Scan for the cell matching the given text and deliver its [x, y] coordinate at center. 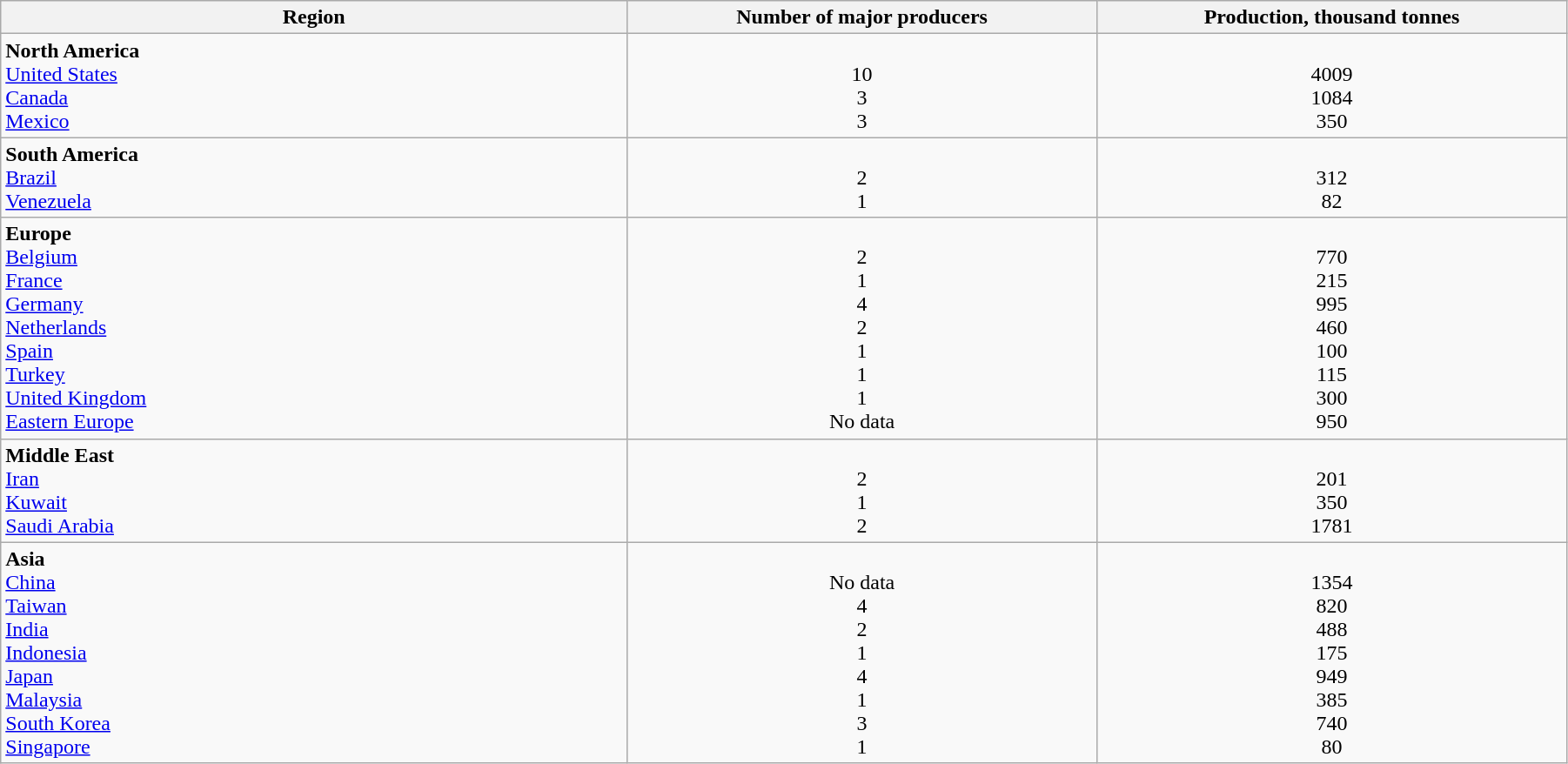
Middle EastIranKuwaitSaudi Arabia [314, 491]
Production, thousand tonnes [1332, 17]
AsiaChinaTaiwanIndiaIndonesiaJapanMalaysiaSouth KoreaSingapore [314, 653]
EuropeBelgiumFranceGermanyNetherlandsSpainTurkeyUnited KingdomEastern Europe [314, 328]
North AmericaUnited StatesCanadaMexico [314, 85]
21 [862, 178]
1033 [862, 85]
40091084350 [1332, 85]
Number of major producers [862, 17]
770215995460100115300950 [1332, 328]
135482048817594938574080 [1332, 653]
Region [314, 17]
No data4214131 [862, 653]
2142111No data [862, 328]
31282 [1332, 178]
2013501781 [1332, 491]
212 [862, 491]
South AmericaBrazilVenezuela [314, 178]
